For the text-containing cell, return its midpoint in (x, y) coordinate format. 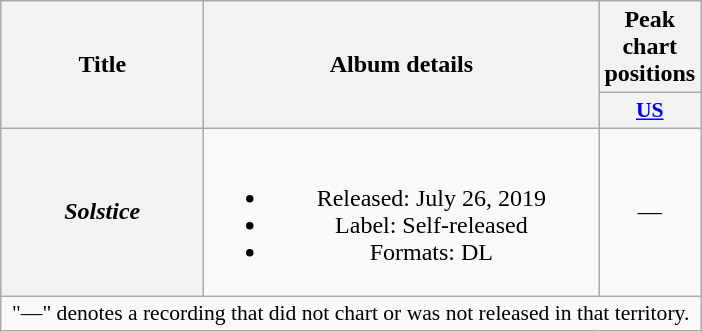
— (650, 212)
US (650, 111)
"—" denotes a recording that did not chart or was not released in that territory. (351, 314)
Peak chart positions (650, 47)
Solstice (102, 212)
Album details (402, 65)
Title (102, 65)
Released: July 26, 2019Label: Self-releasedFormats: DL (402, 212)
